Search for the cell housing the specified text and yield its [X, Y] center coordinate. 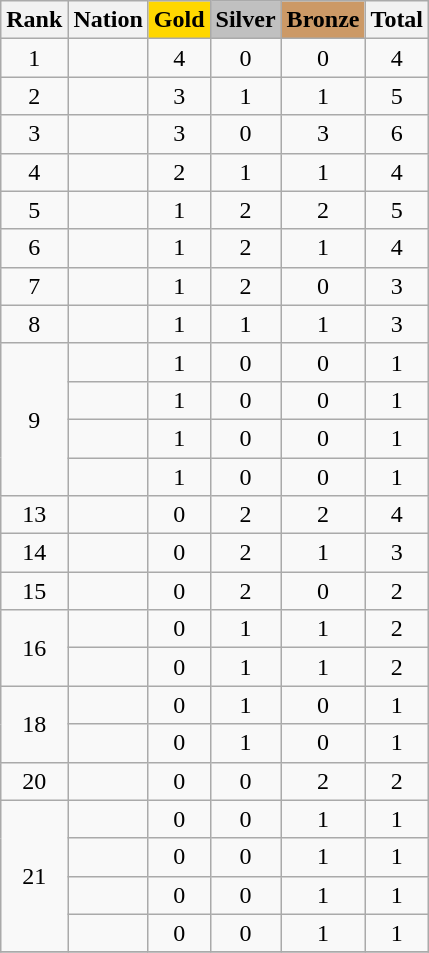
Rank [34, 20]
15 [34, 591]
18 [34, 724]
Bronze [323, 20]
Nation [108, 20]
13 [34, 515]
16 [34, 648]
7 [34, 286]
Silver [246, 20]
Gold [179, 20]
21 [34, 876]
20 [34, 781]
Total [397, 20]
14 [34, 553]
9 [34, 419]
8 [34, 324]
